Identify which cell holds the provided text, then report its [x, y] central coordinate. 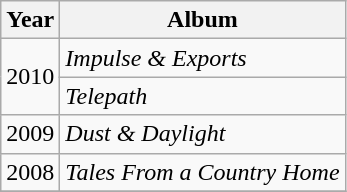
Tales From a Country Home [202, 172]
Telepath [202, 96]
Album [202, 20]
Year [30, 20]
Impulse & Exports [202, 58]
2010 [30, 77]
2009 [30, 134]
2008 [30, 172]
Dust & Daylight [202, 134]
